Provide the [x, y] coordinate of the cell's center where the given text is located.  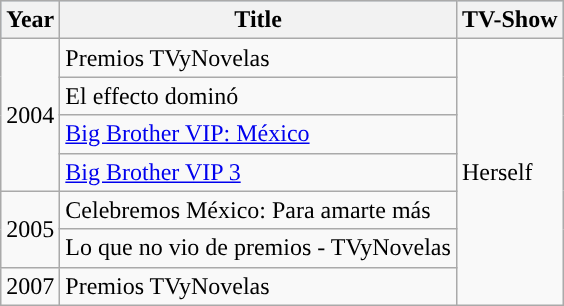
Lo que no vio de premios - TVyNovelas [258, 248]
Title [258, 20]
TV-Show [510, 20]
Celebremos México: Para amarte más [258, 210]
Herself [510, 172]
2005 [30, 229]
Year [30, 20]
Big Brother VIP 3 [258, 172]
2007 [30, 286]
Big Brother VIP: México [258, 134]
2004 [30, 115]
El effecto dominó [258, 96]
